Determine the [x, y] coordinate at the center of the cell enclosing the given text.  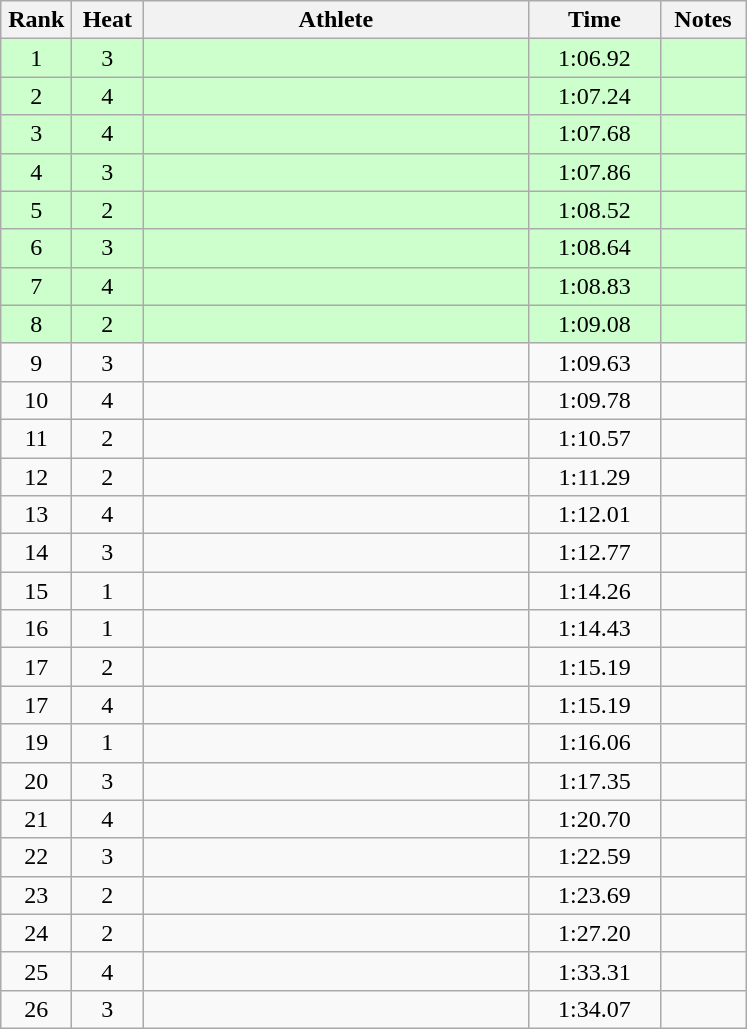
1:08.64 [594, 248]
1:08.83 [594, 286]
24 [36, 933]
20 [36, 781]
15 [36, 591]
1:12.01 [594, 515]
1:34.07 [594, 1009]
10 [36, 400]
Notes [703, 20]
8 [36, 324]
1:23.69 [594, 895]
1:12.77 [594, 553]
1:08.52 [594, 210]
19 [36, 743]
1:07.68 [594, 134]
1:17.35 [594, 781]
1:06.92 [594, 58]
6 [36, 248]
1:33.31 [594, 971]
1:09.63 [594, 362]
Time [594, 20]
1:07.86 [594, 172]
12 [36, 477]
1:14.43 [594, 629]
14 [36, 553]
1:09.08 [594, 324]
Athlete [336, 20]
1:10.57 [594, 438]
11 [36, 438]
1:27.20 [594, 933]
Heat [108, 20]
5 [36, 210]
1:09.78 [594, 400]
1:07.24 [594, 96]
1:20.70 [594, 819]
1:16.06 [594, 743]
22 [36, 857]
Rank [36, 20]
7 [36, 286]
1:11.29 [594, 477]
9 [36, 362]
26 [36, 1009]
21 [36, 819]
25 [36, 971]
23 [36, 895]
16 [36, 629]
13 [36, 515]
1:14.26 [594, 591]
1:22.59 [594, 857]
